From the cell containing the given text, extract its center point as [X, Y] coordinate. 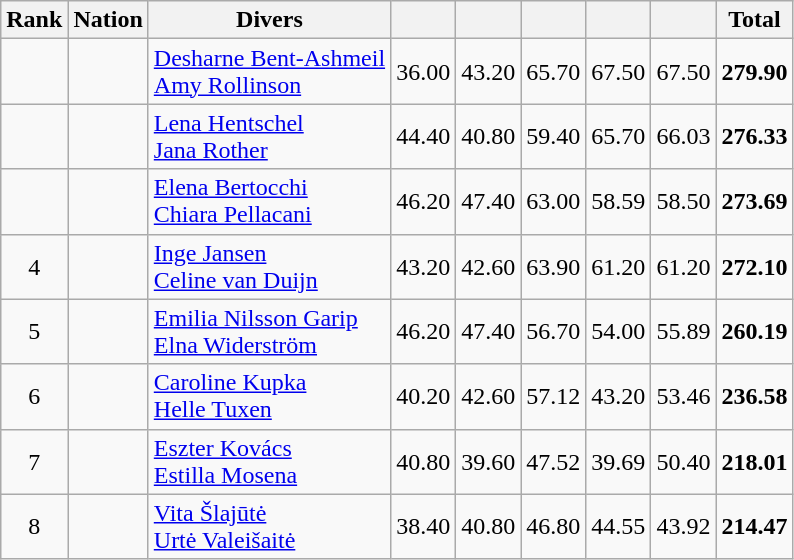
Elena BertocchiChiara Pellacani [269, 202]
54.00 [618, 332]
47.52 [554, 462]
46.80 [554, 526]
Nation [108, 20]
53.46 [684, 396]
59.40 [554, 136]
6 [34, 396]
Lena HentschelJana Rother [269, 136]
Divers [269, 20]
66.03 [684, 136]
Eszter KovácsEstilla Mosena [269, 462]
40.20 [424, 396]
236.58 [754, 396]
8 [34, 526]
4 [34, 266]
43.92 [684, 526]
276.33 [754, 136]
39.69 [618, 462]
44.55 [618, 526]
279.90 [754, 72]
260.19 [754, 332]
Emilia Nilsson GaripElna Widerström [269, 332]
57.12 [554, 396]
Total [754, 20]
36.00 [424, 72]
56.70 [554, 332]
272.10 [754, 266]
273.69 [754, 202]
Rank [34, 20]
Desharne Bent-AshmeilAmy Rollinson [269, 72]
39.60 [488, 462]
55.89 [684, 332]
Inge JansenCeline van Duijn [269, 266]
50.40 [684, 462]
44.40 [424, 136]
38.40 [424, 526]
5 [34, 332]
58.59 [618, 202]
58.50 [684, 202]
Caroline KupkaHelle Tuxen [269, 396]
Vita ŠlajūtėUrtė Valeišaitė [269, 526]
63.00 [554, 202]
7 [34, 462]
63.90 [554, 266]
214.47 [754, 526]
218.01 [754, 462]
